Output the (x, y) coordinate of the center of the cell containing the given text.  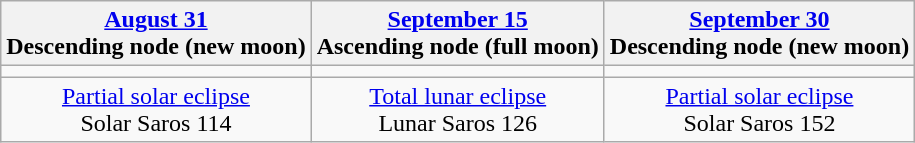
August 31Descending node (new moon) (156, 34)
Total lunar eclipseLunar Saros 126 (458, 110)
Partial solar eclipseSolar Saros 114 (156, 110)
Partial solar eclipseSolar Saros 152 (759, 110)
September 15Ascending node (full moon) (458, 34)
September 30Descending node (new moon) (759, 34)
